Locate the cell with the specified text and output its [x, y] center coordinate. 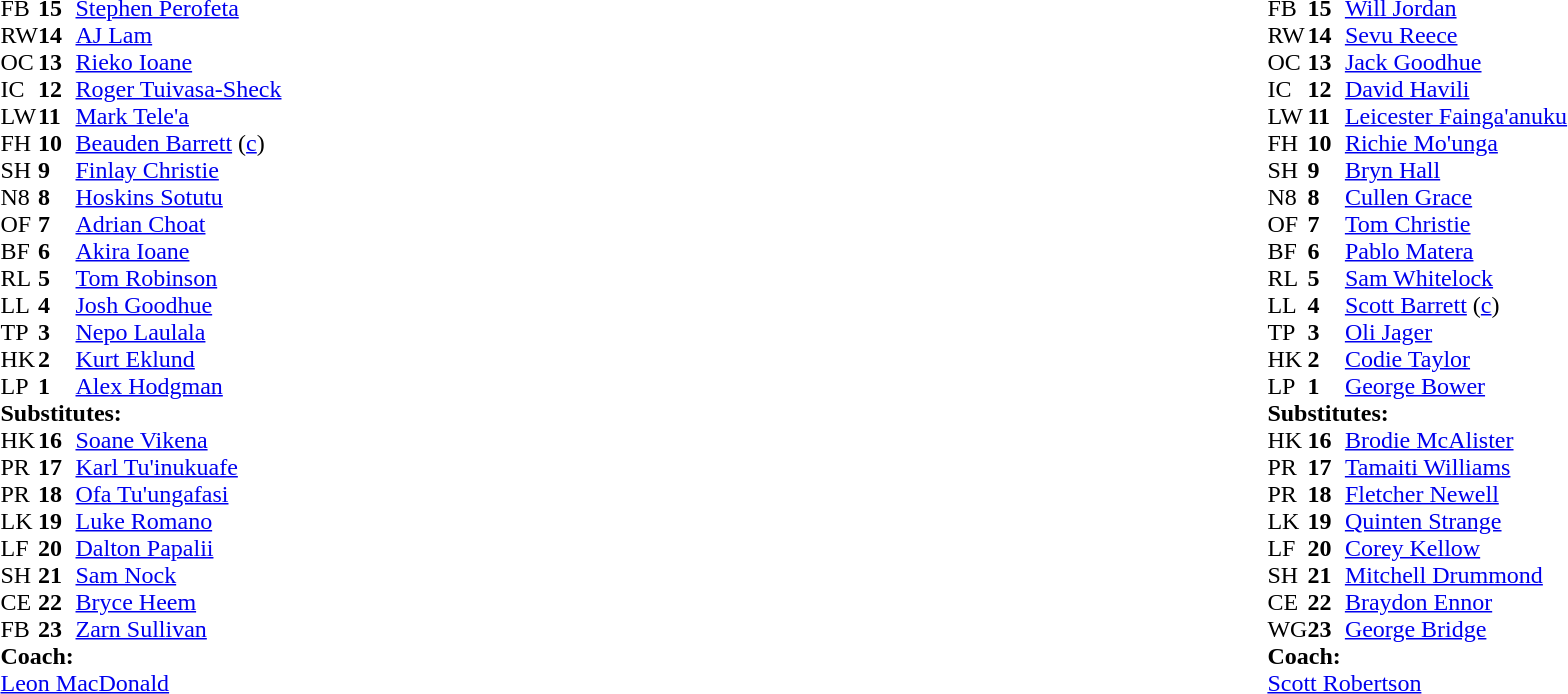
Brodie McAlister [1456, 440]
Oli Jager [1456, 332]
Finlay Christie [179, 170]
Roger Tuivasa-Sheck [179, 90]
Richie Mo'unga [1456, 144]
FB [19, 630]
Karl Tu'inukuafe [179, 468]
George Bridge [1456, 630]
Hoskins Sotutu [179, 198]
George Bower [1456, 386]
Soane Vikena [179, 440]
Beauden Barrett (c) [179, 144]
Josh Goodhue [179, 306]
Bryn Hall [1456, 170]
Bryce Heem [179, 602]
Rieko Ioane [179, 62]
Sevu Reece [1456, 36]
Cullen Grace [1456, 198]
Dalton Papalii [179, 548]
Codie Taylor [1456, 360]
Mark Tele'a [179, 116]
Jack Goodhue [1456, 62]
Braydon Ennor [1456, 602]
Quinten Strange [1456, 522]
Adrian Choat [179, 224]
Ofa Tu'ungafasi [179, 494]
Leicester Fainga'anuku [1456, 116]
Nepo Laulala [179, 332]
Sam Whitelock [1456, 278]
Tamaiti Williams [1456, 468]
Mitchell Drummond [1456, 576]
Tom Christie [1456, 224]
WG [1287, 630]
Alex Hodgman [179, 386]
Sam Nock [179, 576]
Zarn Sullivan [179, 630]
Luke Romano [179, 522]
Fletcher Newell [1456, 494]
Corey Kellow [1456, 548]
Tom Robinson [179, 278]
AJ Lam [179, 36]
Scott Barrett (c) [1456, 306]
Kurt Eklund [179, 360]
Pablo Matera [1456, 252]
Akira Ioane [179, 252]
David Havili [1456, 90]
